Extract the [X, Y] coordinate from the center of the cell holding the provided text.  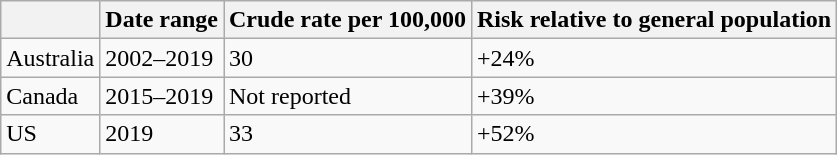
33 [348, 134]
2002–2019 [162, 58]
Crude rate per 100,000 [348, 20]
2019 [162, 134]
+24% [654, 58]
Australia [50, 58]
US [50, 134]
+52% [654, 134]
2015–2019 [162, 96]
+39% [654, 96]
Canada [50, 96]
30 [348, 58]
Risk relative to general population [654, 20]
Date range [162, 20]
Not reported [348, 96]
